Identify which cell holds the provided text, then report its [x, y] central coordinate. 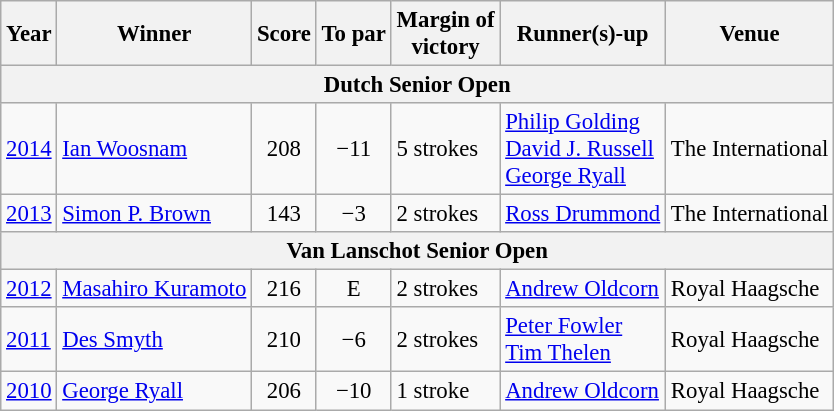
Margin ofvictory [446, 34]
Score [284, 34]
2014 [29, 149]
Year [29, 34]
−11 [354, 149]
Ross Drummond [583, 214]
−3 [354, 214]
Philip Golding David J. Russell George Ryall [583, 149]
Dutch Senior Open [418, 85]
208 [284, 149]
George Ryall [154, 391]
143 [284, 214]
5 strokes [446, 149]
206 [284, 391]
−6 [354, 340]
2011 [29, 340]
To par [354, 34]
2013 [29, 214]
2012 [29, 289]
210 [284, 340]
Des Smyth [154, 340]
Venue [750, 34]
Peter Fowler Tim Thelen [583, 340]
Masahiro Kuramoto [154, 289]
Runner(s)-up [583, 34]
−10 [354, 391]
2010 [29, 391]
Winner [154, 34]
1 stroke [446, 391]
216 [284, 289]
Simon P. Brown [154, 214]
E [354, 289]
Ian Woosnam [154, 149]
Van Lanschot Senior Open [418, 251]
